Search for the cell housing the specified text and yield its [x, y] center coordinate. 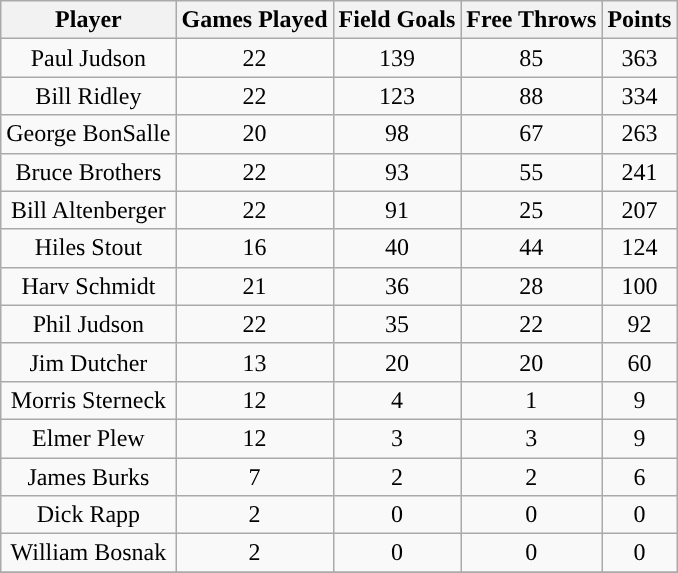
85 [532, 58]
7 [254, 477]
James Burks [88, 477]
Bruce Brothers [88, 172]
Phil Judson [88, 324]
Games Played [254, 20]
13 [254, 362]
Player [88, 20]
Paul Judson [88, 58]
92 [640, 324]
21 [254, 286]
88 [532, 96]
123 [397, 96]
Bill Ridley [88, 96]
Field Goals [397, 20]
363 [640, 58]
Free Throws [532, 20]
241 [640, 172]
207 [640, 210]
George BonSalle [88, 134]
Points [640, 20]
Bill Altenberger [88, 210]
6 [640, 477]
35 [397, 324]
55 [532, 172]
98 [397, 134]
1 [532, 400]
91 [397, 210]
60 [640, 362]
28 [532, 286]
Dick Rapp [88, 515]
Harv Schmidt [88, 286]
25 [532, 210]
Elmer Plew [88, 438]
93 [397, 172]
Hiles Stout [88, 248]
36 [397, 286]
100 [640, 286]
Morris Sterneck [88, 400]
263 [640, 134]
4 [397, 400]
Jim Dutcher [88, 362]
16 [254, 248]
139 [397, 58]
40 [397, 248]
124 [640, 248]
67 [532, 134]
44 [532, 248]
334 [640, 96]
William Bosnak [88, 553]
